Extract the (x, y) coordinate from the center of the cell holding the provided text.  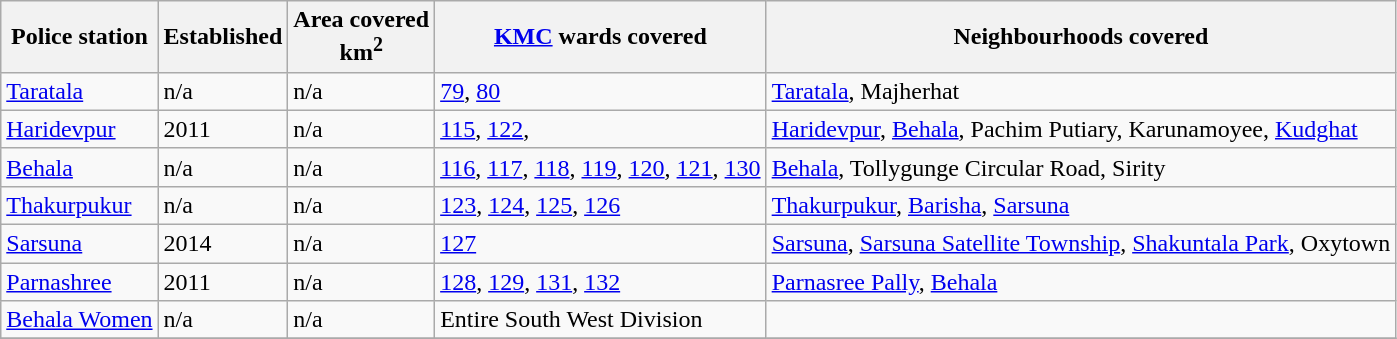
KMC wards covered (601, 37)
Area coveredkm2 (362, 37)
Entire South West Division (601, 320)
Haridevpur, Behala, Pachim Putiary, Karunamoyee, Kudghat (1081, 129)
Taratala, Majherhat (1081, 91)
Sarsuna, Sarsuna Satellite Township, Shakuntala Park, Oxytown (1081, 244)
Sarsuna (80, 244)
Police station (80, 37)
Parnasree Pally, Behala (1081, 282)
Thakurpukur, Barisha, Sarsuna (1081, 205)
128, 129, 131, 132 (601, 282)
116, 117, 118, 119, 120, 121, 130 (601, 167)
123, 124, 125, 126 (601, 205)
79, 80 (601, 91)
Neighbourhoods covered (1081, 37)
115, 122, (601, 129)
Taratala (80, 91)
Behala (80, 167)
Parnashree (80, 282)
Established (223, 37)
127 (601, 244)
Thakurpukur (80, 205)
2014 (223, 244)
Behala Women (80, 320)
Behala, Tollygunge Circular Road, Sirity (1081, 167)
Haridevpur (80, 129)
